Scan for the cell matching the given text and deliver its (x, y) coordinate at center. 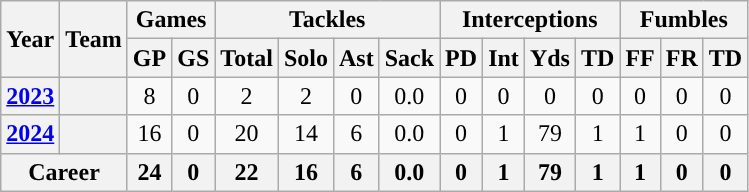
8 (149, 96)
Career (64, 172)
Games (170, 20)
Ast (356, 58)
2023 (30, 96)
Interceptions (530, 20)
Tackles (328, 20)
22 (247, 172)
FR (682, 58)
Int (504, 58)
GP (149, 58)
14 (306, 134)
20 (247, 134)
FF (640, 58)
Total (247, 58)
PD (462, 58)
Team (94, 39)
2024 (30, 134)
Solo (306, 58)
Yds (550, 58)
Sack (409, 58)
Year (30, 39)
Fumbles (684, 20)
GS (194, 58)
24 (149, 172)
